Determine the [x, y] coordinate at the center of the cell enclosing the given text.  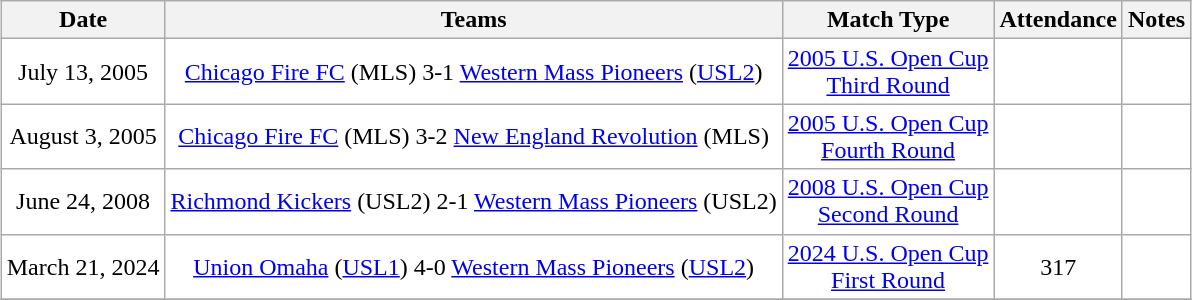
March 21, 2024 [83, 266]
Richmond Kickers (USL2) 2-1 Western Mass Pioneers (USL2) [474, 202]
Notes [1156, 20]
June 24, 2008 [83, 202]
July 13, 2005 [83, 72]
Match Type [888, 20]
Chicago Fire FC (MLS) 3-2 New England Revolution (MLS) [474, 136]
2008 U.S. Open CupSecond Round [888, 202]
2005 U.S. Open CupFourth Round [888, 136]
Date [83, 20]
August 3, 2005 [83, 136]
317 [1058, 266]
2024 U.S. Open CupFirst Round [888, 266]
Chicago Fire FC (MLS) 3-1 Western Mass Pioneers (USL2) [474, 72]
Attendance [1058, 20]
2005 U.S. Open CupThird Round [888, 72]
Teams [474, 20]
Union Omaha (USL1) 4-0 Western Mass Pioneers (USL2) [474, 266]
